Return (X, Y) of the center of cell containing provided text 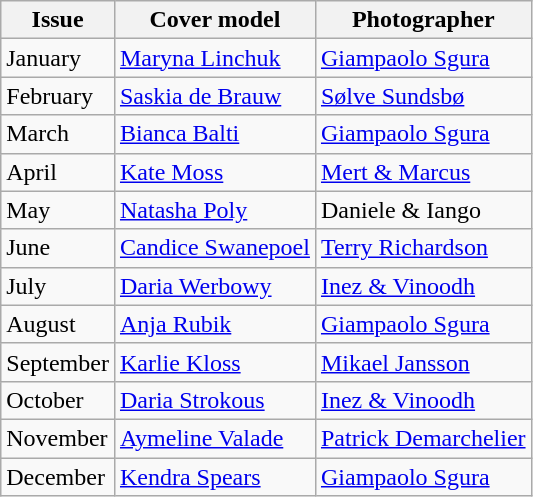
August (58, 324)
Terry Richardson (423, 248)
December (58, 477)
Saskia de Brauw (214, 96)
Patrick Demarchelier (423, 438)
February (58, 96)
January (58, 58)
May (58, 210)
Candice Swanepoel (214, 248)
Daria Strokous (214, 400)
Aymeline Valade (214, 438)
Natasha Poly (214, 210)
Maryna Linchuk (214, 58)
Photographer (423, 20)
July (58, 286)
Kate Moss (214, 172)
Issue (58, 20)
October (58, 400)
Mert & Marcus (423, 172)
Daria Werbowy (214, 286)
September (58, 362)
April (58, 172)
Sølve Sundsbø (423, 96)
Karlie Kloss (214, 362)
Bianca Balti (214, 134)
November (58, 438)
March (58, 134)
Anja Rubik (214, 324)
Daniele & Iango (423, 210)
June (58, 248)
Kendra Spears (214, 477)
Mikael Jansson (423, 362)
Cover model (214, 20)
